Locate the cell with the specified text and output its [x, y] center coordinate. 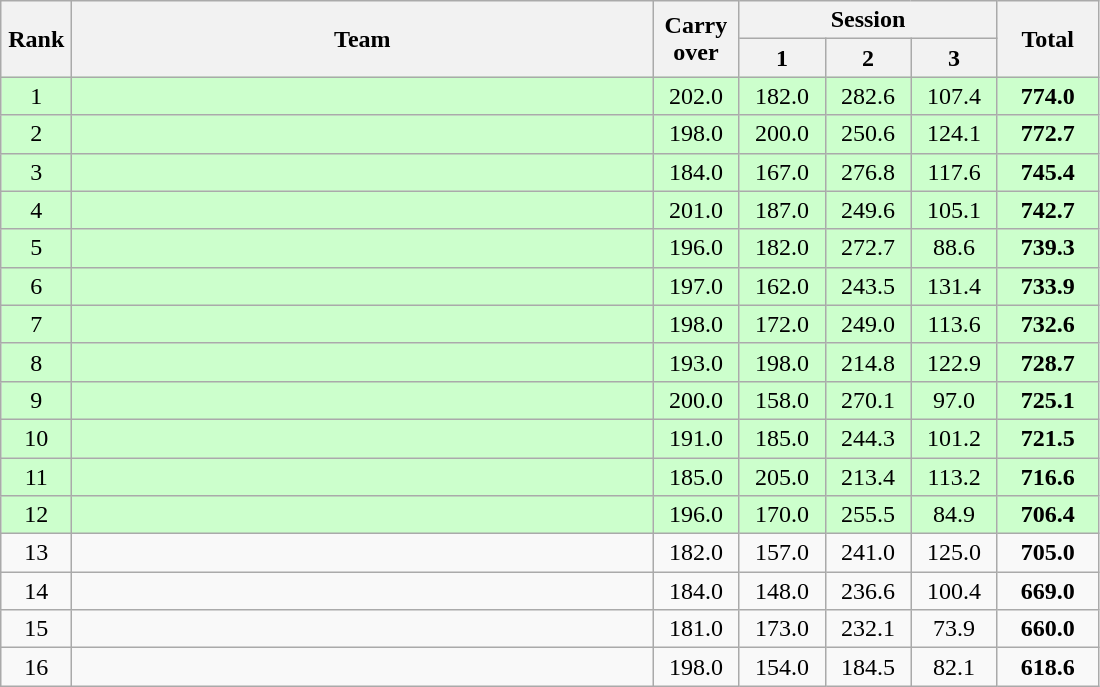
181.0 [696, 629]
7 [36, 324]
250.6 [868, 134]
9 [36, 400]
187.0 [782, 210]
6 [36, 286]
241.0 [868, 553]
Rank [36, 39]
Total [1048, 39]
172.0 [782, 324]
249.6 [868, 210]
124.1 [954, 134]
213.4 [868, 477]
13 [36, 553]
728.7 [1048, 362]
193.0 [696, 362]
205.0 [782, 477]
270.1 [868, 400]
249.0 [868, 324]
125.0 [954, 553]
214.8 [868, 362]
742.7 [1048, 210]
669.0 [1048, 591]
282.6 [868, 96]
243.5 [868, 286]
4 [36, 210]
73.9 [954, 629]
197.0 [696, 286]
88.6 [954, 248]
5 [36, 248]
15 [36, 629]
131.4 [954, 286]
101.2 [954, 438]
158.0 [782, 400]
732.6 [1048, 324]
774.0 [1048, 96]
618.6 [1048, 667]
739.3 [1048, 248]
276.8 [868, 172]
16 [36, 667]
154.0 [782, 667]
14 [36, 591]
148.0 [782, 591]
725.1 [1048, 400]
772.7 [1048, 134]
745.4 [1048, 172]
244.3 [868, 438]
Carry over [696, 39]
721.5 [1048, 438]
167.0 [782, 172]
105.1 [954, 210]
733.9 [1048, 286]
12 [36, 515]
236.6 [868, 591]
97.0 [954, 400]
184.5 [868, 667]
272.7 [868, 248]
8 [36, 362]
660.0 [1048, 629]
113.6 [954, 324]
122.9 [954, 362]
117.6 [954, 172]
170.0 [782, 515]
Session [868, 20]
705.0 [1048, 553]
100.4 [954, 591]
113.2 [954, 477]
107.4 [954, 96]
232.1 [868, 629]
201.0 [696, 210]
84.9 [954, 515]
11 [36, 477]
716.6 [1048, 477]
162.0 [782, 286]
10 [36, 438]
191.0 [696, 438]
173.0 [782, 629]
82.1 [954, 667]
706.4 [1048, 515]
Team [362, 39]
255.5 [868, 515]
202.0 [696, 96]
157.0 [782, 553]
